Return (x, y) of the center of cell containing provided text 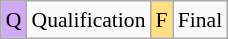
Final (200, 20)
F (162, 20)
Q (14, 20)
Qualification (89, 20)
